Extract the (X, Y) coordinate from the center of the cell holding the provided text.  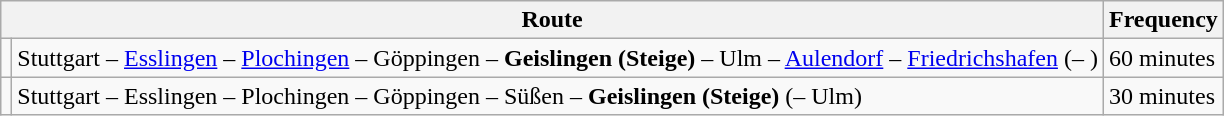
Stuttgart – Esslingen – Plochingen – Göppingen – Süßen – Geislingen (Steige) (– Ulm) (558, 96)
Stuttgart – Esslingen – Plochingen – Göppingen – Geislingen (Steige) – Ulm – Aulendorf – Friedrichshafen (– ) (558, 58)
60 minutes (1163, 58)
Frequency (1163, 20)
Route (552, 20)
30 minutes (1163, 96)
